Detect which cell encompasses the target text, then output its [x, y] center coordinate. 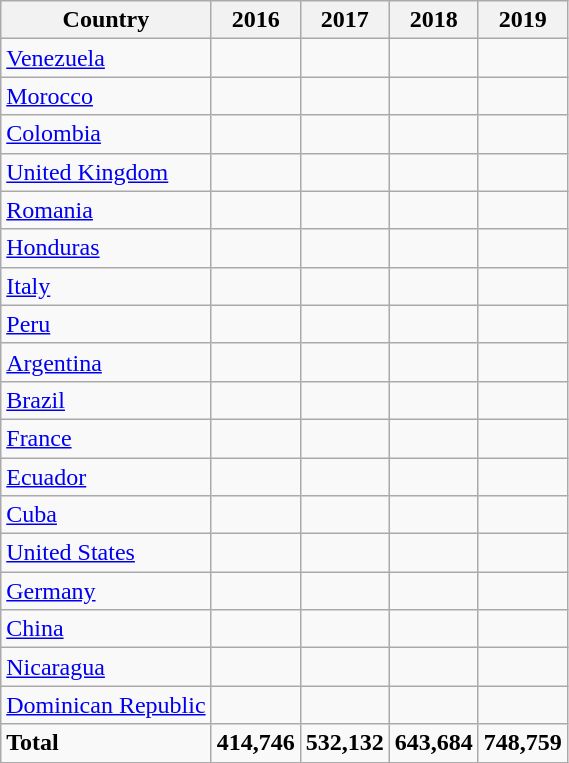
414,746 [256, 743]
United States [106, 553]
Italy [106, 286]
Morocco [106, 96]
748,759 [522, 743]
2016 [256, 20]
643,684 [434, 743]
2017 [344, 20]
Colombia [106, 134]
Nicaragua [106, 667]
France [106, 438]
Peru [106, 324]
Country [106, 20]
Ecuador [106, 477]
Argentina [106, 362]
Romania [106, 210]
Honduras [106, 248]
Germany [106, 591]
Cuba [106, 515]
2018 [434, 20]
Venezuela [106, 58]
United Kingdom [106, 172]
532,132 [344, 743]
Total [106, 743]
2019 [522, 20]
China [106, 629]
Dominican Republic [106, 705]
Brazil [106, 400]
